Capture the cell that displays the provided text and extract its [x, y] central coordinate. 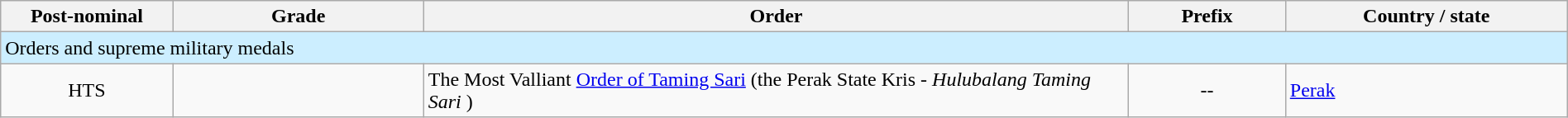
Grade [298, 17]
-- [1207, 91]
Prefix [1207, 17]
Orders and supreme military medals [784, 48]
HTS [87, 91]
Country / state [1426, 17]
Perak [1426, 91]
Post-nominal [87, 17]
The Most Valliant Order of Taming Sari (the Perak State Kris - Hulubalang Taming Sari ) [776, 91]
Order [776, 17]
